From the cell containing the given text, extract its center point as (x, y) coordinate. 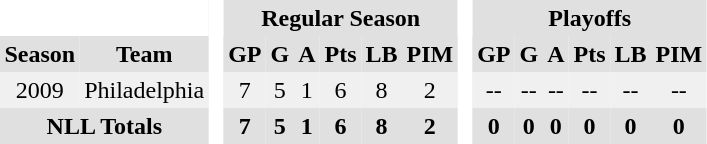
Team (144, 54)
2009 (40, 90)
Regular Season (341, 18)
Season (40, 54)
Playoffs (590, 18)
Philadelphia (144, 90)
NLL Totals (104, 126)
